Search for the cell housing the specified text and yield its (x, y) center coordinate. 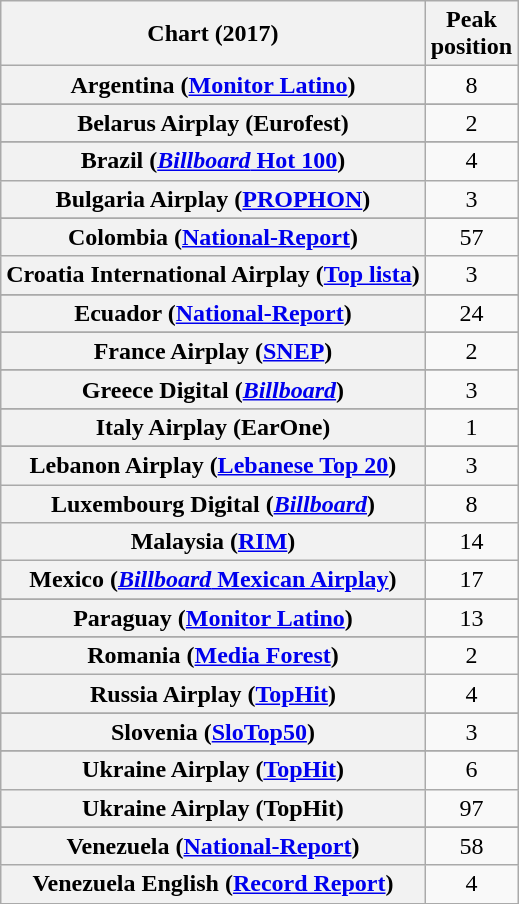
Slovenia (SloTop50) (213, 732)
Malaysia (RIM) (213, 542)
Bulgaria Airplay (PROPHON) (213, 199)
1 (471, 427)
Lebanon Airplay (Lebanese Top 20) (213, 465)
24 (471, 313)
Mexico (Billboard Mexican Airplay) (213, 580)
Peakposition (471, 34)
13 (471, 618)
Luxembourg Digital (Billboard) (213, 503)
Greece Digital (Billboard) (213, 389)
Venezuela English (Record Report) (213, 884)
Russia Airplay (TopHit) (213, 694)
France Airplay (SNEP) (213, 351)
Ecuador (National-Report) (213, 313)
17 (471, 580)
Brazil (Billboard Hot 100) (213, 161)
Romania (Media Forest) (213, 656)
57 (471, 237)
97 (471, 808)
Argentina (Monitor Latino) (213, 85)
Belarus Airplay (Eurofest) (213, 123)
58 (471, 846)
Venezuela (National-Report) (213, 846)
Italy Airplay (EarOne) (213, 427)
Colombia (National-Report) (213, 237)
14 (471, 542)
Paraguay (Monitor Latino) (213, 618)
Chart (2017) (213, 34)
Croatia International Airplay (Top lista) (213, 275)
6 (471, 770)
